Determine the [x, y] coordinate at the center of the cell enclosing the given text.  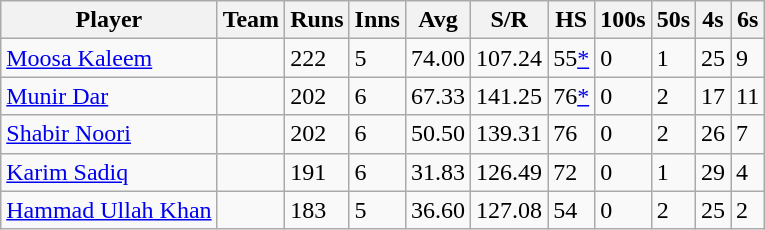
72 [572, 172]
Moosa Kaleem [109, 58]
Munir Dar [109, 96]
76* [572, 96]
141.25 [510, 96]
4 [748, 172]
126.49 [510, 172]
Runs [317, 20]
4s [714, 20]
Player [109, 20]
7 [748, 134]
HS [572, 20]
74.00 [438, 58]
29 [714, 172]
139.31 [510, 134]
26 [714, 134]
31.83 [438, 172]
50s [673, 20]
Team [251, 20]
9 [748, 58]
Hammad Ullah Khan [109, 210]
50.50 [438, 134]
100s [623, 20]
Avg [438, 20]
11 [748, 96]
Shabir Noori [109, 134]
107.24 [510, 58]
222 [317, 58]
6s [748, 20]
Karim Sadiq [109, 172]
55* [572, 58]
54 [572, 210]
36.60 [438, 210]
17 [714, 96]
191 [317, 172]
183 [317, 210]
Inns [377, 20]
S/R [510, 20]
76 [572, 134]
127.08 [510, 210]
67.33 [438, 96]
